Return the (X, Y) coordinate for the center point of the cell that contains the specified text.  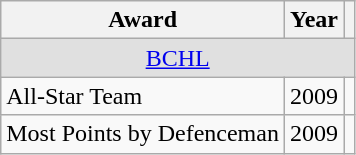
Award (143, 20)
BCHL (178, 58)
Year (314, 20)
Most Points by Defenceman (143, 134)
All-Star Team (143, 96)
